Find where the given text appears and provide that cell's center as (X, Y) coordinate. 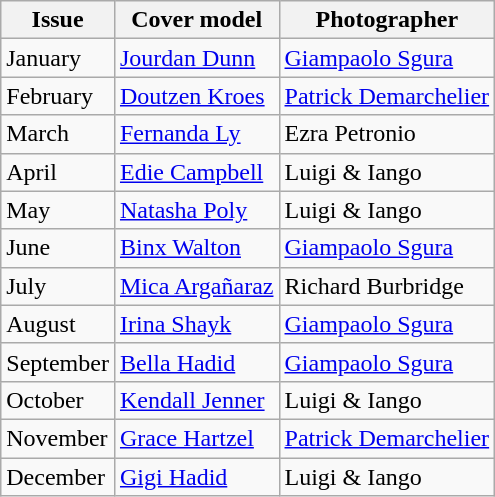
Irina Shayk (196, 324)
Richard Burbridge (387, 286)
Natasha Poly (196, 210)
May (58, 210)
December (58, 477)
Grace Hartzel (196, 438)
Fernanda Ly (196, 134)
February (58, 96)
Jourdan Dunn (196, 58)
June (58, 248)
October (58, 400)
Edie Campbell (196, 172)
Kendall Jenner (196, 400)
Mica Argañaraz (196, 286)
Photographer (387, 20)
March (58, 134)
January (58, 58)
Doutzen Kroes (196, 96)
Issue (58, 20)
July (58, 286)
Gigi Hadid (196, 477)
Cover model (196, 20)
Ezra Petronio (387, 134)
Bella Hadid (196, 362)
September (58, 362)
November (58, 438)
Binx Walton (196, 248)
August (58, 324)
April (58, 172)
